Return (X, Y) of the center of cell containing provided text 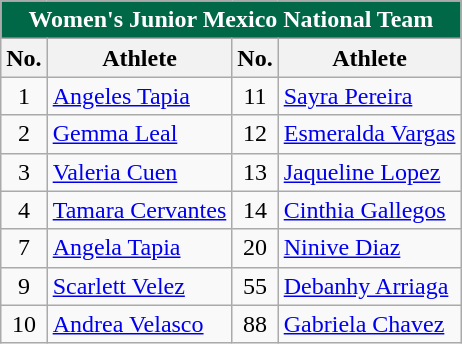
12 (255, 134)
Andrea Velasco (140, 324)
9 (24, 286)
Sayra Pereira (370, 96)
Angela Tapia (140, 248)
7 (24, 248)
Valeria Cuen (140, 172)
Angeles Tapia (140, 96)
11 (255, 96)
Gemma Leal (140, 134)
Cinthia Gallegos (370, 210)
10 (24, 324)
13 (255, 172)
88 (255, 324)
1 (24, 96)
Jaqueline Lopez (370, 172)
2 (24, 134)
4 (24, 210)
Esmeralda Vargas (370, 134)
55 (255, 286)
Scarlett Velez (140, 286)
Women's Junior Mexico National Team (231, 20)
Debanhy Arriaga (370, 286)
Ninive Diaz (370, 248)
14 (255, 210)
Gabriela Chavez (370, 324)
3 (24, 172)
20 (255, 248)
Tamara Cervantes (140, 210)
